Return the (x, y) coordinate for the center point of the cell that contains the specified text.  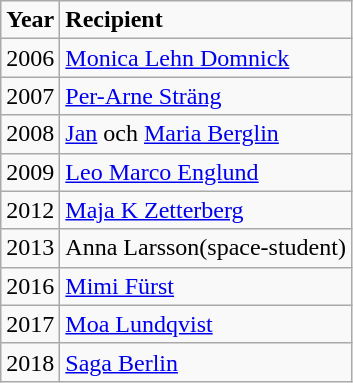
Anna Larsson(space-student) (206, 248)
Recipient (206, 20)
2009 (30, 172)
2018 (30, 362)
Year (30, 20)
Jan och Maria Berglin (206, 134)
2016 (30, 286)
2017 (30, 324)
2013 (30, 248)
Mimi Fürst (206, 286)
Per-Arne Sträng (206, 96)
2007 (30, 96)
Maja K Zetterberg (206, 210)
Saga Berlin (206, 362)
Monica Lehn Domnick (206, 58)
2006 (30, 58)
Moa Lundqvist (206, 324)
2012 (30, 210)
Leo Marco Englund (206, 172)
2008 (30, 134)
